From the cell containing the given text, extract its center point as (X, Y) coordinate. 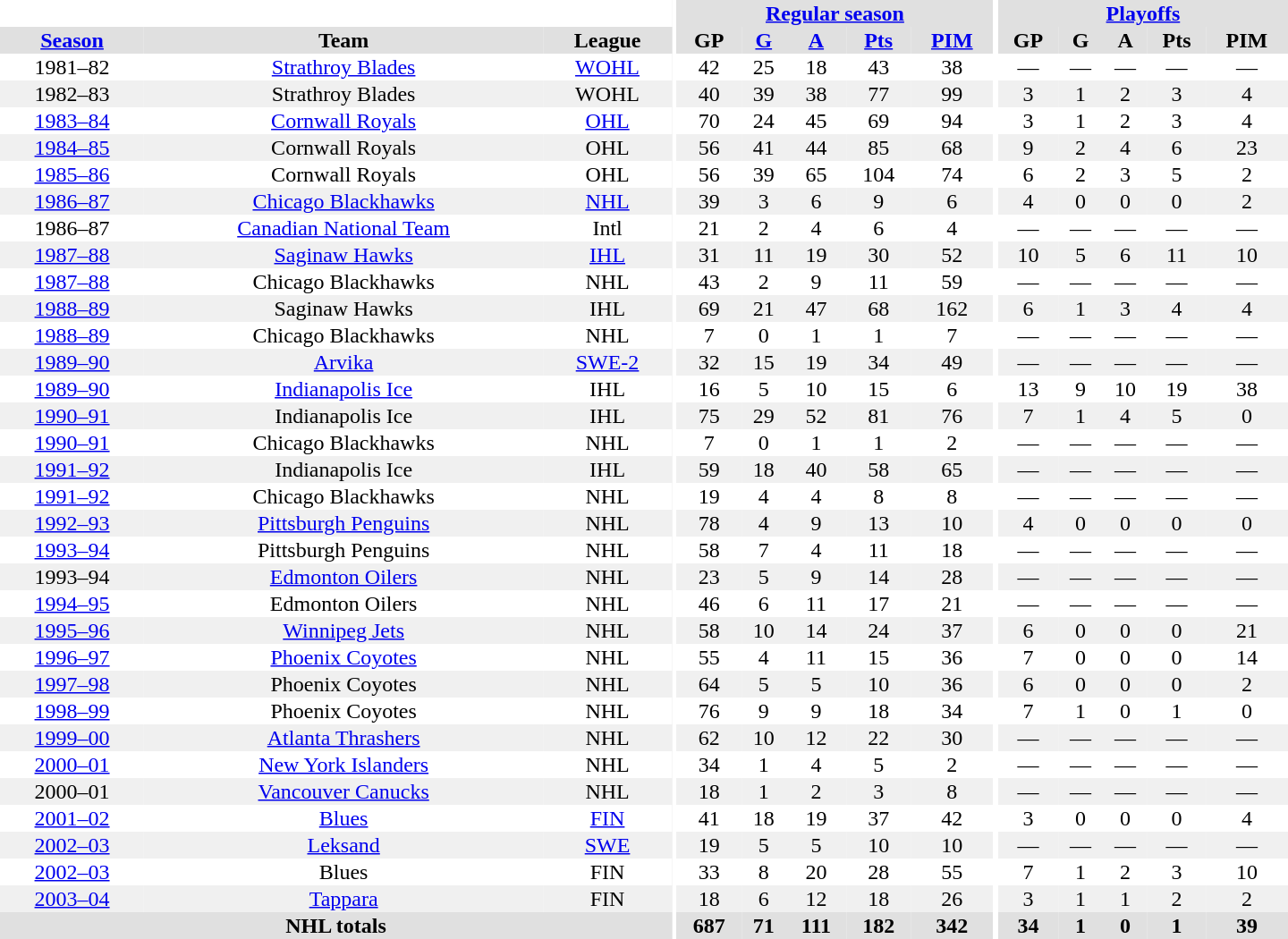
Team (343, 40)
78 (709, 523)
71 (764, 926)
Tappara (343, 899)
NHL totals (336, 926)
16 (709, 389)
1981–82 (72, 67)
17 (878, 604)
342 (952, 926)
25 (764, 67)
85 (878, 148)
1992–93 (72, 523)
104 (878, 174)
26 (952, 899)
1982–83 (72, 94)
1997–98 (72, 684)
1996–97 (72, 657)
45 (816, 121)
29 (764, 416)
162 (952, 309)
33 (709, 872)
Vancouver Canucks (343, 791)
77 (878, 94)
1998–99 (72, 711)
SWE (607, 845)
1984–85 (72, 148)
32 (709, 362)
99 (952, 94)
Winnipeg Jets (343, 630)
74 (952, 174)
Atlanta Thrashers (343, 738)
Regular season (835, 13)
2001–02 (72, 818)
Canadian National Team (343, 228)
2003–04 (72, 899)
46 (709, 604)
687 (709, 926)
47 (816, 309)
22 (878, 738)
81 (878, 416)
75 (709, 416)
49 (952, 362)
1983–84 (72, 121)
111 (816, 926)
44 (816, 148)
94 (952, 121)
SWE-2 (607, 362)
64 (709, 684)
League (607, 40)
1985–86 (72, 174)
1994–95 (72, 604)
20 (816, 872)
New York Islanders (343, 765)
62 (709, 738)
182 (878, 926)
Playoffs (1143, 13)
Leksand (343, 845)
Arvika (343, 362)
1995–96 (72, 630)
1999–00 (72, 738)
Intl (607, 228)
Season (72, 40)
31 (709, 255)
70 (709, 121)
